Determine the (X, Y) coordinate at the center of the cell enclosing the given text.  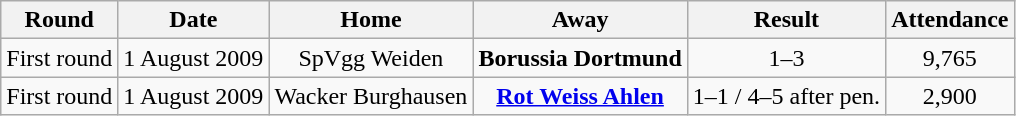
SpVgg Weiden (371, 58)
Rot Weiss Ahlen (580, 96)
Borussia Dortmund (580, 58)
1–1 / 4–5 after pen. (786, 96)
Round (60, 20)
Date (194, 20)
9,765 (950, 58)
Attendance (950, 20)
Home (371, 20)
1–3 (786, 58)
Wacker Burghausen (371, 96)
2,900 (950, 96)
Result (786, 20)
Away (580, 20)
